Return (X, Y) of the center of cell containing provided text 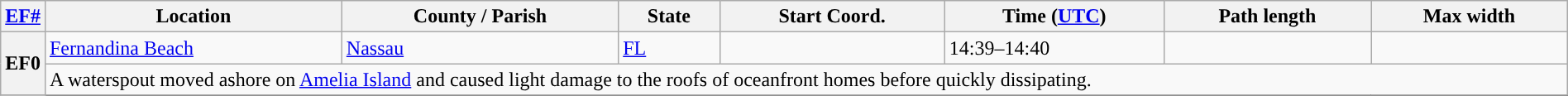
Time (UTC) (1054, 17)
Max width (1470, 17)
FL (669, 48)
A waterspout moved ashore on Amelia Island and caused light damage to the roofs of oceanfront homes before quickly dissipating. (806, 79)
EF# (23, 17)
EF0 (23, 64)
Nassau (480, 48)
Path length (1267, 17)
14:39–14:40 (1054, 48)
Start Coord. (832, 17)
Fernandina Beach (194, 48)
State (669, 17)
County / Parish (480, 17)
Location (194, 17)
